Identify which cell holds the provided text, then report its (x, y) central coordinate. 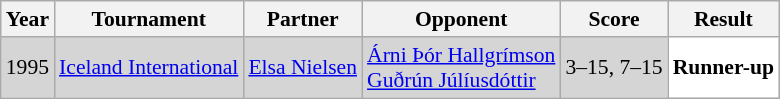
Iceland International (148, 68)
Score (614, 19)
Opponent (461, 19)
Tournament (148, 19)
Year (28, 19)
Runner-up (724, 68)
Elsa Nielsen (302, 68)
Partner (302, 19)
1995 (28, 68)
Árni Þór Hallgrímson Guðrún Júlíusdóttir (461, 68)
3–15, 7–15 (614, 68)
Result (724, 19)
